Determine the (x, y) coordinate at the center of the cell enclosing the given text.  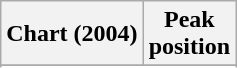
Chart (2004) (72, 34)
Peak position (189, 34)
